Locate the cell with the specified text and output its (x, y) center coordinate. 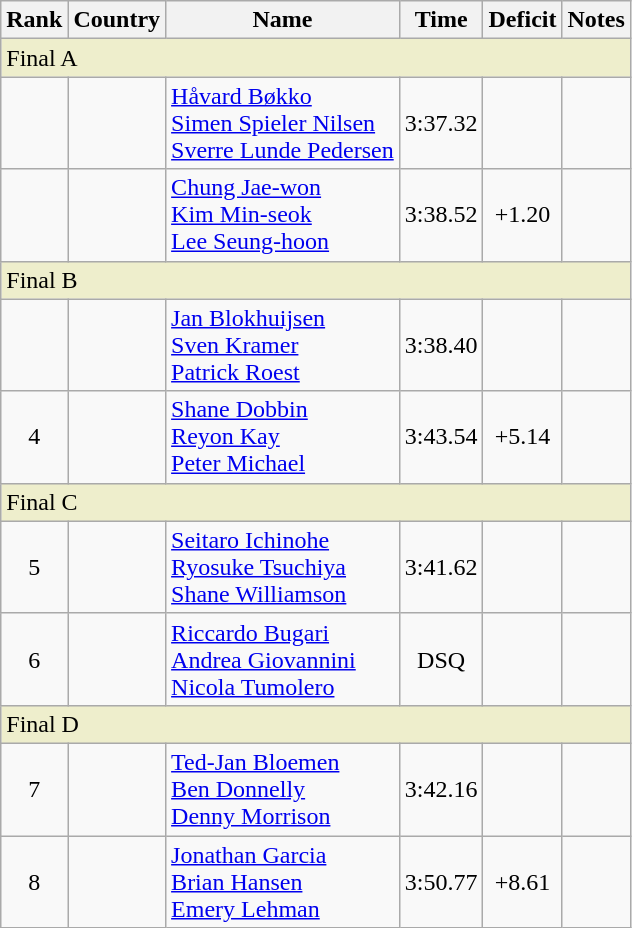
Håvard BøkkoSimen Spieler NilsenSverre Lunde Pedersen (283, 123)
Ted-Jan BloemenBen DonnellyDenny Morrison (283, 789)
Country (117, 20)
3:41.62 (441, 567)
3:50.77 (441, 882)
7 (34, 789)
+5.14 (522, 437)
3:42.16 (441, 789)
Notes (596, 20)
+8.61 (522, 882)
Final D (316, 724)
Rank (34, 20)
3:37.32 (441, 123)
DSQ (441, 659)
4 (34, 437)
Chung Jae-wonKim Min-seokLee Seung-hoon (283, 215)
8 (34, 882)
Jonathan GarciaBrian HansenEmery Lehman (283, 882)
Name (283, 20)
3:43.54 (441, 437)
Riccardo BugariAndrea GiovanniniNicola Tumolero (283, 659)
Seitaro IchinoheRyosuke TsuchiyaShane Williamson (283, 567)
+1.20 (522, 215)
5 (34, 567)
Jan BlokhuijsenSven KramerPatrick Roest (283, 345)
Shane DobbinReyon KayPeter Michael (283, 437)
6 (34, 659)
Final B (316, 280)
3:38.40 (441, 345)
Final A (316, 58)
Deficit (522, 20)
3:38.52 (441, 215)
Final C (316, 502)
Time (441, 20)
